Output the (X, Y) coordinate of the center of the cell containing the given text.  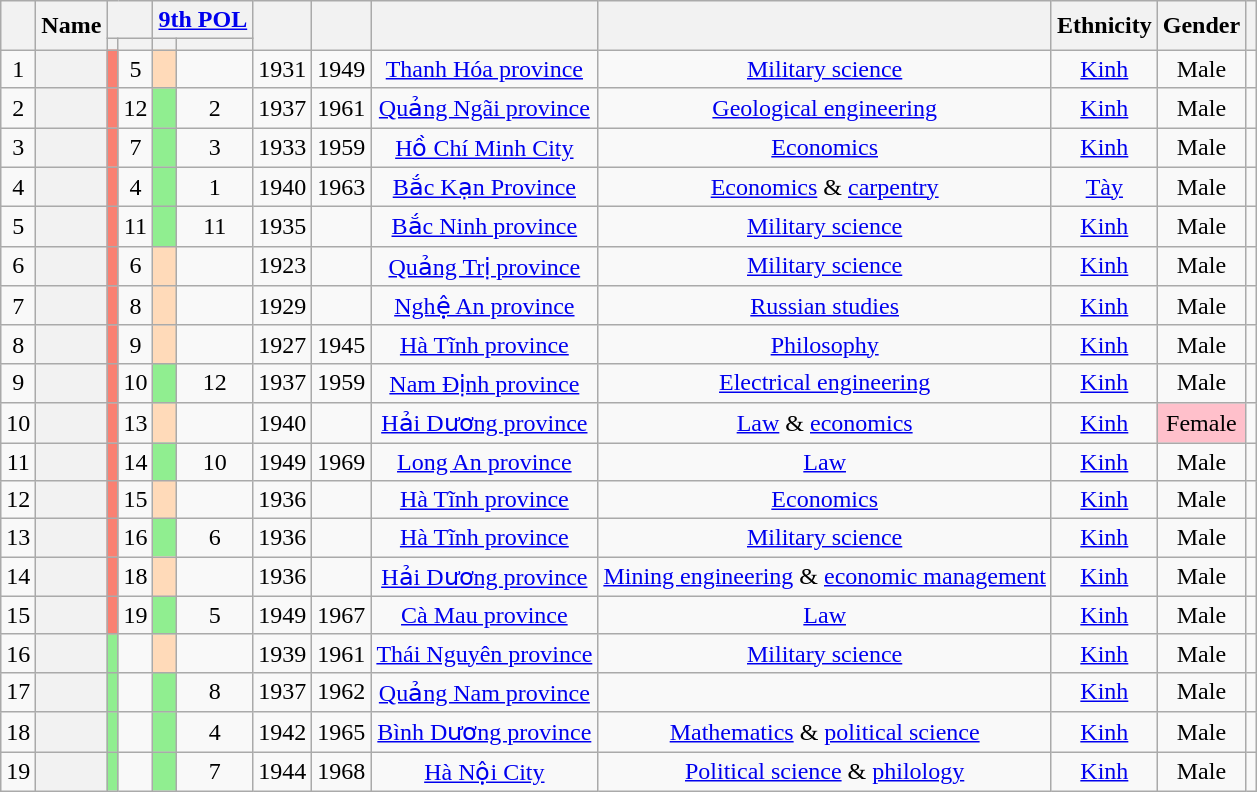
Political science & philology (825, 772)
1923 (282, 266)
Bình Dương province (484, 732)
Russian studies (825, 306)
1963 (342, 187)
Economics & carpentry (825, 187)
Quảng Nam province (484, 692)
Nghệ An province (484, 306)
1933 (282, 148)
Tày (1104, 187)
Long An province (484, 461)
1945 (342, 344)
1929 (282, 306)
1944 (282, 772)
Quảng Trị province (484, 266)
1969 (342, 461)
Mathematics & political science (825, 732)
Law & economics (825, 423)
Nam Định province (484, 383)
Philosophy (825, 344)
1942 (282, 732)
Name (72, 26)
Geological engineering (825, 108)
1927 (282, 344)
Electrical engineering (825, 383)
Female (1201, 423)
Thái Nguyên province (484, 653)
Bắc Kạn Province (484, 187)
Mining engineering & economic management (825, 577)
Ethnicity (1104, 26)
Thanh Hóa province (484, 69)
1965 (342, 732)
Bắc Ninh province (484, 227)
1968 (342, 772)
17 (18, 692)
1962 (342, 692)
Hà Nội City (484, 772)
9th POL (203, 20)
Hồ Chí Minh City (484, 148)
Cà Mau province (484, 615)
1967 (342, 615)
1939 (282, 653)
Gender (1201, 26)
1935 (282, 227)
1931 (282, 69)
Quảng Ngãi province (484, 108)
